Find where the given text appears and provide that cell's center as (X, Y) coordinate. 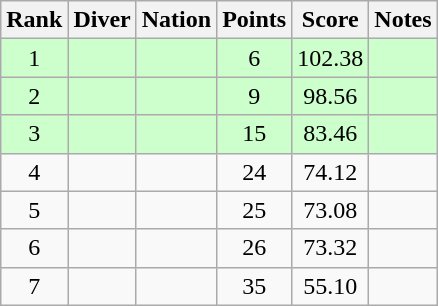
1 (34, 58)
Score (330, 20)
24 (254, 172)
25 (254, 210)
26 (254, 248)
Diver (102, 20)
Notes (403, 20)
2 (34, 96)
102.38 (330, 58)
5 (34, 210)
83.46 (330, 134)
Rank (34, 20)
74.12 (330, 172)
35 (254, 286)
73.32 (330, 248)
98.56 (330, 96)
9 (254, 96)
73.08 (330, 210)
55.10 (330, 286)
Nation (176, 20)
7 (34, 286)
4 (34, 172)
Points (254, 20)
15 (254, 134)
3 (34, 134)
